Return [X, Y] of the center of cell containing provided text 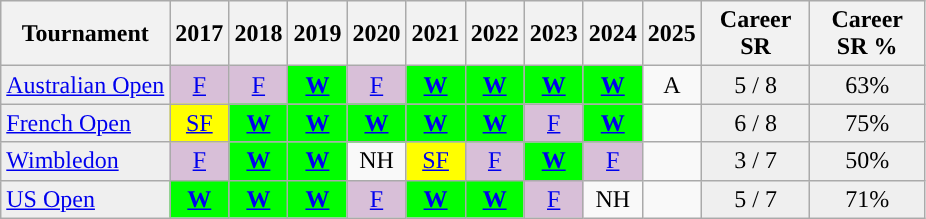
6 / 8 [756, 123]
2021 [436, 34]
71% [868, 199]
63% [868, 85]
2019 [318, 34]
A [672, 85]
Tournament [86, 34]
Career SR % [868, 34]
3 / 7 [756, 161]
2022 [494, 34]
2023 [554, 34]
75% [868, 123]
Australian Open [86, 85]
2018 [258, 34]
2017 [200, 34]
2020 [376, 34]
US Open [86, 199]
50% [868, 161]
Wimbledon [86, 161]
5 / 7 [756, 199]
2025 [672, 34]
Career SR [756, 34]
5 / 8 [756, 85]
2024 [612, 34]
French Open [86, 123]
